Return [x, y] of the center of cell containing provided text 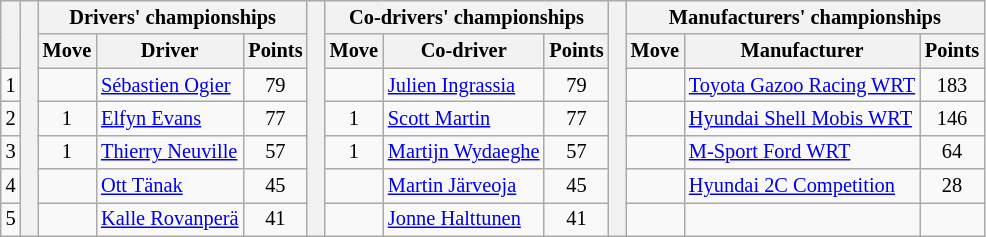
Elfyn Evans [170, 118]
Thierry Neuville [170, 152]
Jonne Halttunen [464, 219]
28 [952, 186]
5 [11, 219]
Driver [170, 51]
4 [11, 186]
Sébastien Ogier [170, 85]
64 [952, 152]
Martin Järveoja [464, 186]
Scott Martin [464, 118]
Co-drivers' championships [467, 17]
146 [952, 118]
Kalle Rovanperä [170, 219]
M-Sport Ford WRT [802, 152]
Martijn Wydaeghe [464, 152]
183 [952, 85]
Manufacturers' championships [805, 17]
3 [11, 152]
Hyundai 2C Competition [802, 186]
Hyundai Shell Mobis WRT [802, 118]
Ott Tänak [170, 186]
Julien Ingrassia [464, 85]
Drivers' championships [173, 17]
Toyota Gazoo Racing WRT [802, 85]
2 [11, 118]
Co-driver [464, 51]
Manufacturer [802, 51]
